Return [x, y] of the center of cell containing provided text 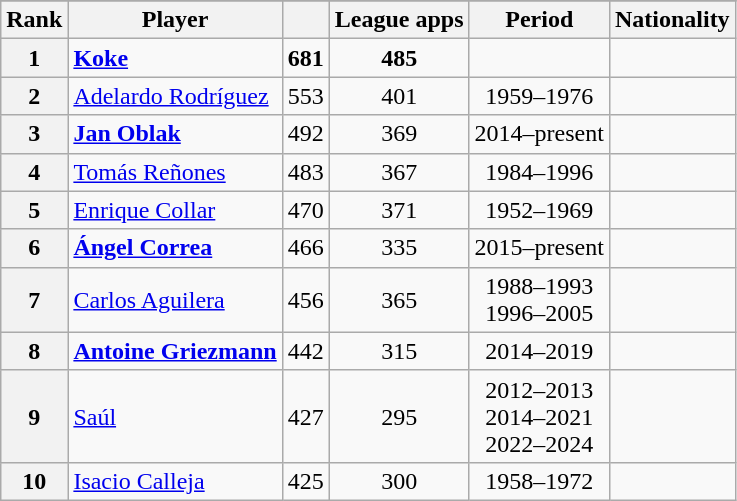
2015–present [539, 248]
1 [34, 58]
Nationality [672, 20]
295 [399, 416]
Rank [34, 20]
Koke [175, 58]
365 [399, 300]
Player [175, 20]
427 [306, 416]
483 [306, 172]
3 [34, 134]
335 [399, 248]
6 [34, 248]
2014–present [539, 134]
401 [399, 96]
485 [399, 58]
10 [34, 481]
Carlos Aguilera [175, 300]
Adelardo Rodríguez [175, 96]
466 [306, 248]
2012–20132014–20212022–2024 [539, 416]
315 [399, 351]
Jan Oblak [175, 134]
1984–1996 [539, 172]
9 [34, 416]
Saúl [175, 416]
1959–1976 [539, 96]
367 [399, 172]
1958–1972 [539, 481]
Period [539, 20]
300 [399, 481]
Enrique Collar [175, 210]
442 [306, 351]
456 [306, 300]
681 [306, 58]
369 [399, 134]
League apps [399, 20]
1988–19931996–2005 [539, 300]
7 [34, 300]
1952–1969 [539, 210]
Tomás Reñones [175, 172]
5 [34, 210]
553 [306, 96]
425 [306, 481]
2014–2019 [539, 351]
4 [34, 172]
470 [306, 210]
492 [306, 134]
2 [34, 96]
8 [34, 351]
Ángel Correa [175, 248]
371 [399, 210]
Antoine Griezmann [175, 351]
Isacio Calleja [175, 481]
